Provide the [x, y] coordinate of the cell's center where the given text is located.  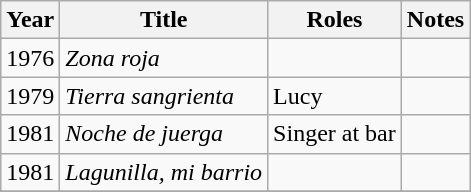
Lagunilla, mi barrio [164, 172]
Title [164, 20]
Notes [435, 20]
Noche de juerga [164, 134]
Tierra sangrienta [164, 96]
1976 [30, 58]
Lucy [335, 96]
Zona roja [164, 58]
Singer at bar [335, 134]
Year [30, 20]
1979 [30, 96]
Roles [335, 20]
